Identify which cell holds the provided text, then report its [X, Y] central coordinate. 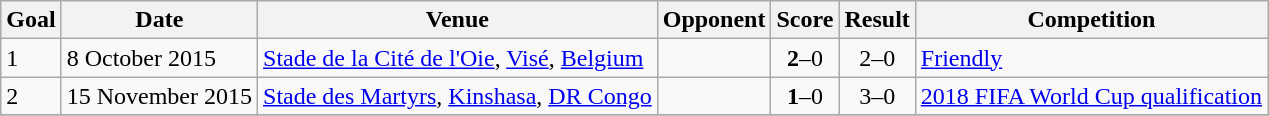
1–0 [805, 96]
Friendly [1091, 58]
2018 FIFA World Cup qualification [1091, 96]
2 [31, 96]
1 [31, 58]
8 October 2015 [159, 58]
Opponent [714, 20]
3–0 [877, 96]
Goal [31, 20]
15 November 2015 [159, 96]
Venue [458, 20]
Stade de la Cité de l'Oie, Visé, Belgium [458, 58]
Competition [1091, 20]
Score [805, 20]
Date [159, 20]
Stade des Martyrs, Kinshasa, DR Congo [458, 96]
Result [877, 20]
